Scan for the cell matching the given text and deliver its (X, Y) coordinate at center. 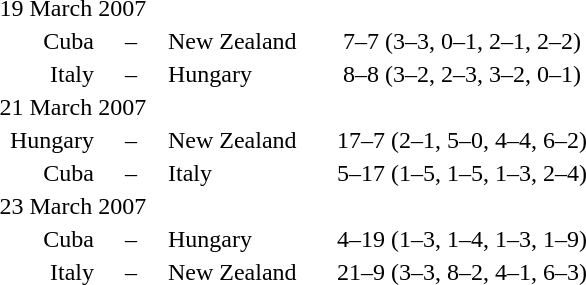
Italy (247, 173)
